Pinpoint the cell where the given text exists, returning its [x, y] midpoint coordinate. 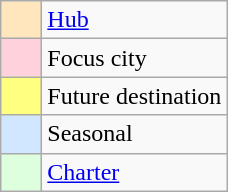
Future destination [134, 96]
Seasonal [134, 134]
Charter [134, 172]
Hub [134, 20]
Focus city [134, 58]
